From the cell containing the given text, extract its center point as [x, y] coordinate. 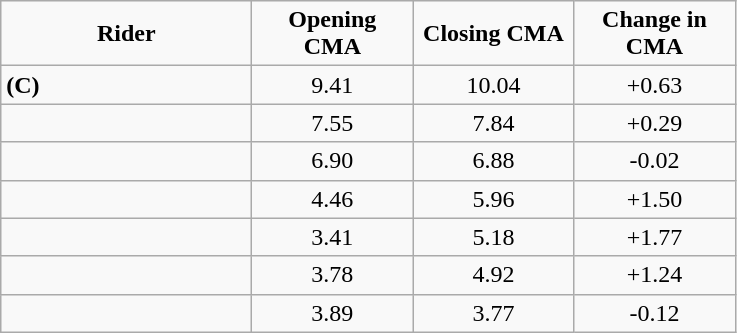
6.88 [494, 161]
-0.12 [654, 313]
Closing CMA [494, 34]
3.78 [332, 275]
7.55 [332, 123]
+0.63 [654, 85]
3.77 [494, 313]
+0.29 [654, 123]
3.41 [332, 237]
5.18 [494, 237]
Change in CMA [654, 34]
6.90 [332, 161]
Rider [126, 34]
3.89 [332, 313]
+1.50 [654, 199]
(C) [126, 85]
4.92 [494, 275]
+1.24 [654, 275]
10.04 [494, 85]
-0.02 [654, 161]
7.84 [494, 123]
9.41 [332, 85]
+1.77 [654, 237]
4.46 [332, 199]
5.96 [494, 199]
Opening CMA [332, 34]
